For the text-containing cell, return its midpoint in [x, y] coordinate format. 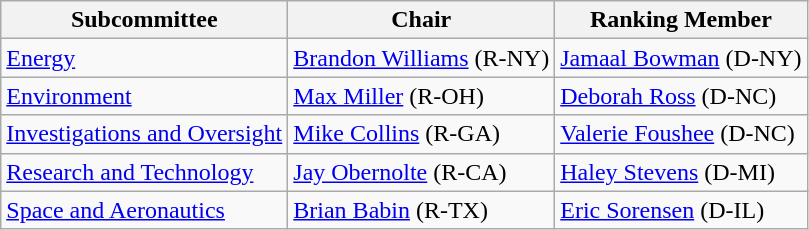
Jamaal Bowman (D-NY) [681, 58]
Space and Aeronautics [144, 210]
Brandon Williams (R-NY) [422, 58]
Mike Collins (R-GA) [422, 134]
Valerie Foushee (D-NC) [681, 134]
Investigations and Oversight [144, 134]
Ranking Member [681, 20]
Research and Technology [144, 172]
Deborah Ross (D-NC) [681, 96]
Energy [144, 58]
Jay Obernolte (R-CA) [422, 172]
Brian Babin (R-TX) [422, 210]
Haley Stevens (D-MI) [681, 172]
Chair [422, 20]
Eric Sorensen (D-IL) [681, 210]
Environment [144, 96]
Max Miller (R-OH) [422, 96]
Subcommittee [144, 20]
